Detect which cell encompasses the target text, then output its [x, y] center coordinate. 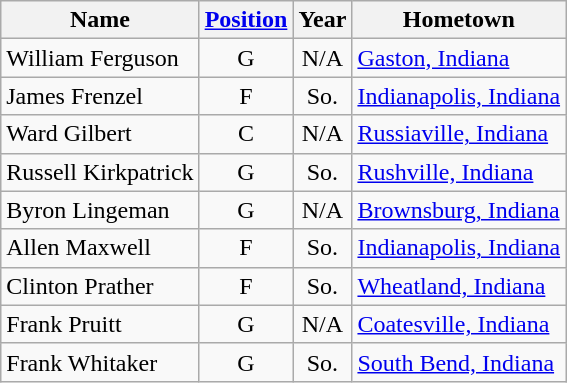
James Frenzel [100, 96]
Brownsburg, Indiana [459, 210]
Hometown [459, 20]
Russell Kirkpatrick [100, 172]
Gaston, Indiana [459, 58]
C [246, 134]
Position [246, 20]
Ward Gilbert [100, 134]
Russiaville, Indiana [459, 134]
South Bend, Indiana [459, 362]
Allen Maxwell [100, 248]
Year [322, 20]
Name [100, 20]
Frank Whitaker [100, 362]
Clinton Prather [100, 286]
William Ferguson [100, 58]
Rushville, Indiana [459, 172]
Byron Lingeman [100, 210]
Frank Pruitt [100, 324]
Coatesville, Indiana [459, 324]
Wheatland, Indiana [459, 286]
